Extract the (X, Y) coordinate from the center of the cell holding the provided text.  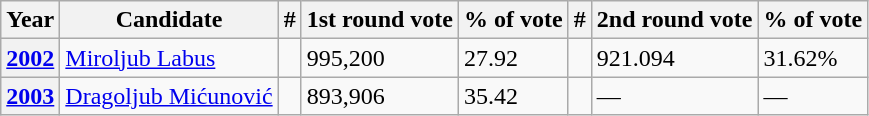
35.42 (514, 96)
Dragoljub Mićunović (169, 96)
Candidate (169, 20)
893,906 (380, 96)
1st round vote (380, 20)
2003 (30, 96)
31.62% (813, 58)
Year (30, 20)
2002 (30, 58)
921.094 (674, 58)
2nd round vote (674, 20)
995,200 (380, 58)
Miroljub Labus (169, 58)
27.92 (514, 58)
